Locate the cell with the specified text and output its [X, Y] center coordinate. 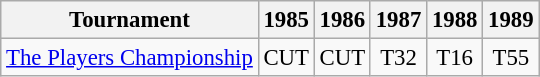
T16 [455, 58]
1988 [455, 20]
1987 [398, 20]
Tournament [130, 20]
1989 [511, 20]
T55 [511, 58]
1986 [342, 20]
1985 [286, 20]
The Players Championship [130, 58]
T32 [398, 58]
